Capture the cell that displays the provided text and extract its [x, y] central coordinate. 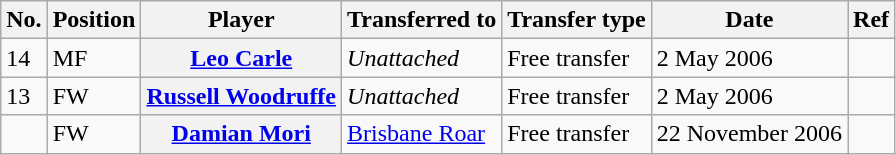
22 November 2006 [749, 134]
Damian Mori [242, 134]
Transferred to [422, 20]
No. [24, 20]
MF [94, 58]
Date [749, 20]
Russell Woodruffe [242, 96]
Leo Carle [242, 58]
Brisbane Roar [422, 134]
14 [24, 58]
Ref [872, 20]
Player [242, 20]
Position [94, 20]
13 [24, 96]
Transfer type [576, 20]
